Identify which cell holds the provided text, then report its (x, y) central coordinate. 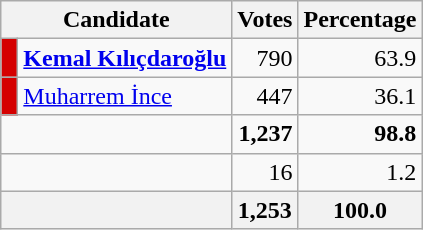
1.2 (360, 172)
100.0 (360, 210)
1,253 (265, 210)
790 (265, 58)
98.8 (360, 134)
Kemal Kılıçdaroğlu (125, 58)
Percentage (360, 20)
Candidate (116, 20)
Muharrem İnce (125, 96)
36.1 (360, 96)
63.9 (360, 58)
16 (265, 172)
447 (265, 96)
1,237 (265, 134)
Votes (265, 20)
